For the text-containing cell, return its midpoint in [x, y] coordinate format. 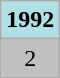
1992 [30, 20]
2 [30, 58]
